For the text-containing cell, return its midpoint in [x, y] coordinate format. 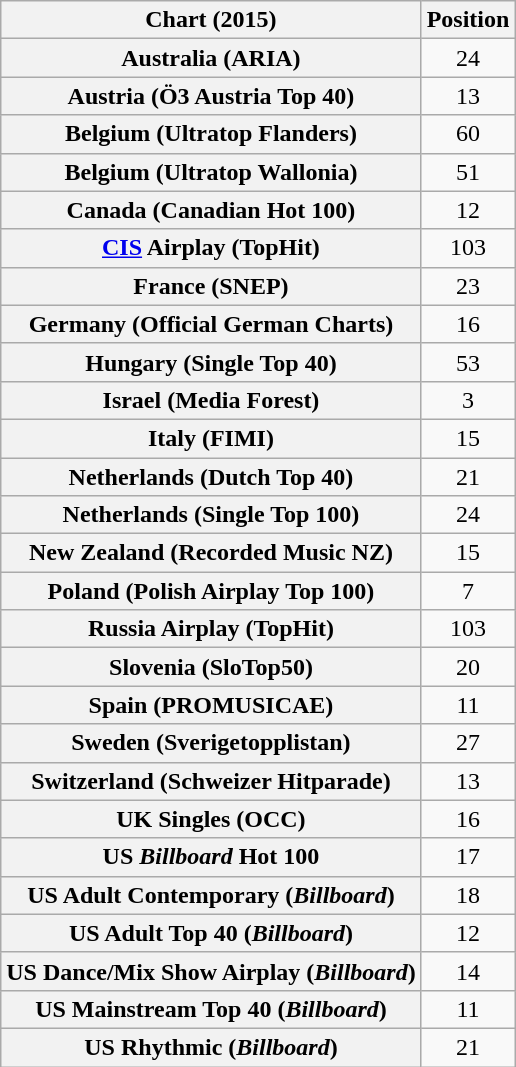
23 [468, 286]
20 [468, 667]
Belgium (Ultratop Flanders) [211, 134]
Slovenia (SloTop50) [211, 667]
Canada (Canadian Hot 100) [211, 210]
Italy (FIMI) [211, 438]
Israel (Media Forest) [211, 400]
UK Singles (OCC) [211, 819]
14 [468, 971]
Germany (Official German Charts) [211, 324]
Netherlands (Dutch Top 40) [211, 477]
US Billboard Hot 100 [211, 857]
Hungary (Single Top 40) [211, 362]
7 [468, 591]
Australia (ARIA) [211, 58]
Position [468, 20]
New Zealand (Recorded Music NZ) [211, 553]
US Rhythmic (Billboard) [211, 1047]
Chart (2015) [211, 20]
Switzerland (Schweizer Hitparade) [211, 781]
US Mainstream Top 40 (Billboard) [211, 1009]
Austria (Ö3 Austria Top 40) [211, 96]
Spain (PROMUSICAE) [211, 705]
3 [468, 400]
Belgium (Ultratop Wallonia) [211, 172]
51 [468, 172]
60 [468, 134]
17 [468, 857]
Netherlands (Single Top 100) [211, 515]
Sweden (Sverigetopplistan) [211, 743]
Russia Airplay (TopHit) [211, 629]
US Adult Contemporary (Billboard) [211, 895]
Poland (Polish Airplay Top 100) [211, 591]
CIS Airplay (TopHit) [211, 248]
US Adult Top 40 (Billboard) [211, 933]
France (SNEP) [211, 286]
18 [468, 895]
53 [468, 362]
27 [468, 743]
US Dance/Mix Show Airplay (Billboard) [211, 971]
